Find where the given text appears and provide that cell's center as [x, y] coordinate. 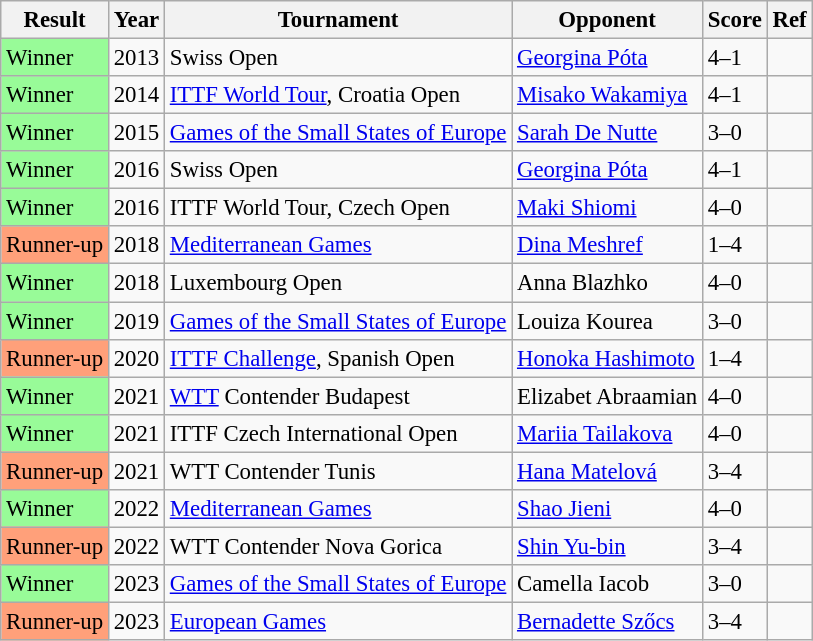
ITTF World Tour, Croatia Open [338, 95]
Shin Yu-bin [608, 546]
Dina Meshref [608, 245]
Anna Blazhko [608, 283]
Camella Iacob [608, 584]
2014 [136, 95]
ITTF World Tour, Czech Open [338, 208]
Score [736, 20]
Shao Jieni [608, 509]
Bernadette Szőcs [608, 621]
Result [55, 20]
Sarah De Nutte [608, 133]
2019 [136, 321]
WTT Contender Nova Gorica [338, 546]
Misako Wakamiya [608, 95]
Opponent [608, 20]
Ref [790, 20]
Honoka Hashimoto [608, 358]
Louiza Kourea [608, 321]
Hana Matelová [608, 471]
Luxembourg Open [338, 283]
2015 [136, 133]
ITTF Czech International Open [338, 433]
Tournament [338, 20]
Mariia Tailakova [608, 433]
WTT Contender Budapest [338, 396]
WTT Contender Tunis [338, 471]
2013 [136, 58]
Maki Shiomi [608, 208]
Year [136, 20]
2020 [136, 358]
European Games [338, 621]
ITTF Challenge, Spanish Open [338, 358]
Elizabet Abraamian [608, 396]
